From the cell containing the given text, extract its center point as (X, Y) coordinate. 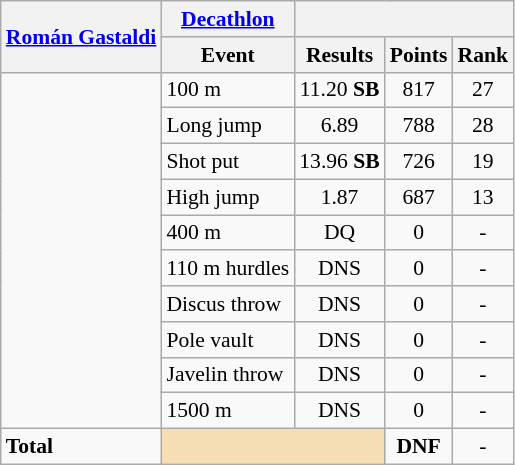
Decathlon (228, 19)
High jump (228, 197)
687 (419, 197)
28 (482, 126)
11.20 SB (340, 90)
817 (419, 90)
DQ (340, 233)
Shot put (228, 162)
Long jump (228, 126)
Results (340, 55)
Total (82, 447)
1500 m (228, 411)
400 m (228, 233)
13.96 SB (340, 162)
DNF (419, 447)
13 (482, 197)
Rank (482, 55)
Discus throw (228, 304)
788 (419, 126)
Javelin throw (228, 375)
100 m (228, 90)
Román Gastaldi (82, 36)
726 (419, 162)
Pole vault (228, 340)
6.89 (340, 126)
Event (228, 55)
19 (482, 162)
1.87 (340, 197)
27 (482, 90)
Points (419, 55)
110 m hurdles (228, 269)
